Determine the (x, y) coordinate at the center of the cell enclosing the given text.  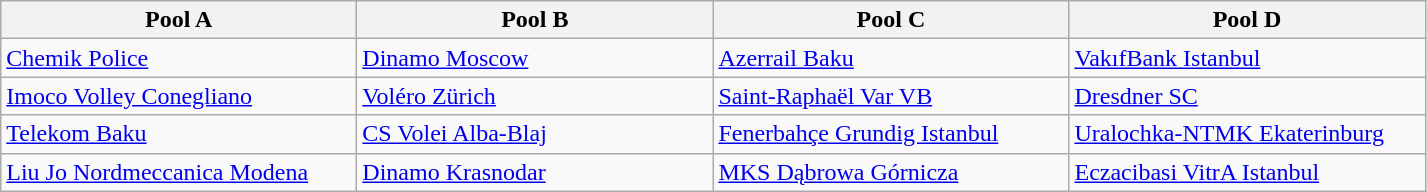
VakıfBank Istanbul (1247, 58)
Telekom Baku (179, 134)
Pool C (891, 20)
Pool A (179, 20)
Liu Jo Nordmeccanica Modena (179, 172)
Azerrail Baku (891, 58)
Dresdner SC (1247, 96)
Fenerbahçe Grundig Istanbul (891, 134)
CS Volei Alba-Blaj (535, 134)
Dinamo Moscow (535, 58)
Dinamo Krasnodar (535, 172)
Eczacibasi VitrA Istanbul (1247, 172)
Pool B (535, 20)
Uralochka-NTMK Ekaterinburg (1247, 134)
Imoco Volley Conegliano (179, 96)
Saint-Raphaël Var VB (891, 96)
Pool D (1247, 20)
Chemik Police (179, 58)
Voléro Zürich (535, 96)
MKS Dąbrowa Górnicza (891, 172)
